Return the (x, y) coordinate for the center point of the cell that contains the specified text.  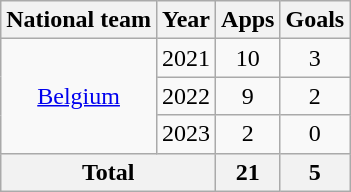
5 (315, 172)
21 (248, 172)
National team (79, 20)
10 (248, 58)
2023 (186, 134)
2021 (186, 58)
0 (315, 134)
9 (248, 96)
Goals (315, 20)
Belgium (79, 96)
2022 (186, 96)
Total (108, 172)
3 (315, 58)
Year (186, 20)
Apps (248, 20)
